Scan for the cell matching the given text and deliver its [X, Y] coordinate at center. 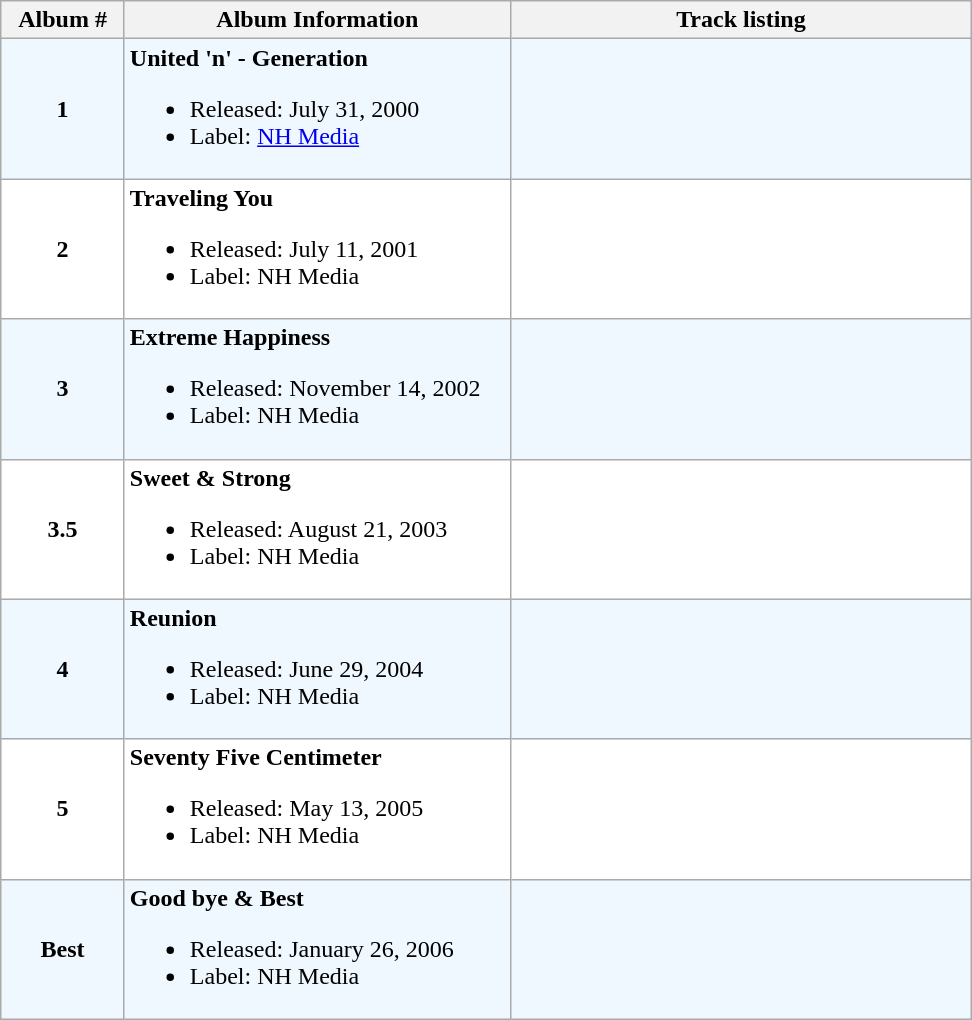
Traveling YouReleased: July 11, 2001Label: NH Media [317, 249]
2 [63, 249]
5 [63, 809]
Album # [63, 20]
Sweet & StrongReleased: August 21, 2003Label: NH Media [317, 529]
4 [63, 669]
Seventy Five CentimeterReleased: May 13, 2005Label: NH Media [317, 809]
1 [63, 109]
Track listing [740, 20]
Best [63, 949]
3.5 [63, 529]
Good bye & BestReleased: January 26, 2006Label: NH Media [317, 949]
United 'n' - GenerationReleased: July 31, 2000Label: NH Media [317, 109]
3 [63, 389]
Extreme HappinessReleased: November 14, 2002Label: NH Media [317, 389]
ReunionReleased: June 29, 2004Label: NH Media [317, 669]
Album Information [317, 20]
